Return the (X, Y) coordinate for the center point of the cell that contains the specified text.  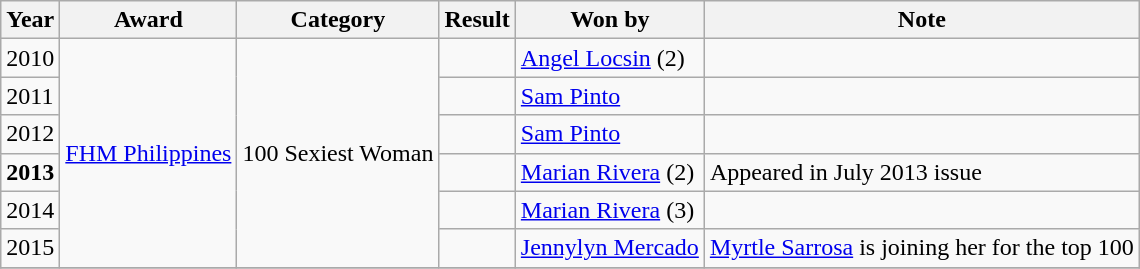
Award (148, 20)
Angel Locsin (2) (610, 58)
FHM Philippines (148, 153)
Jennylyn Mercado (610, 248)
Marian Rivera (2) (610, 172)
Appeared in July 2013 issue (922, 172)
Won by (610, 20)
2015 (30, 248)
2011 (30, 96)
2012 (30, 134)
100 Sexiest Woman (338, 153)
Myrtle Sarrosa is joining her for the top 100 (922, 248)
Category (338, 20)
Year (30, 20)
Note (922, 20)
Marian Rivera (3) (610, 210)
2013 (30, 172)
2010 (30, 58)
2014 (30, 210)
Result (477, 20)
